Extract the (X, Y) coordinate from the center of the cell holding the provided text.  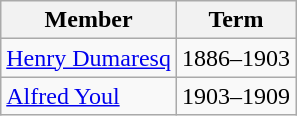
Henry Dumaresq (89, 58)
Member (89, 20)
Alfred Youl (89, 96)
1903–1909 (236, 96)
Term (236, 20)
1886–1903 (236, 58)
